From the cell containing the given text, extract its center point as (X, Y) coordinate. 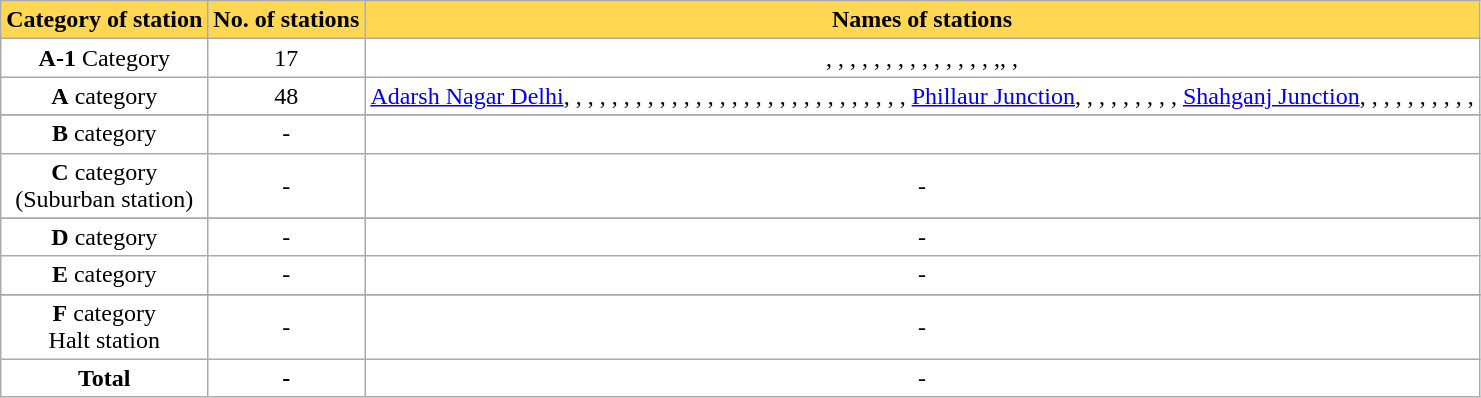
E category (104, 275)
Category of station (104, 20)
B category (104, 134)
Adarsh Nagar Delhi, , , , , , , , , , , , , , , , , , , , , , , , , , , , , Phillaur Junction, , , , , , , , , Shahganj Junction, , , , , , , , , , (922, 96)
F categoryHalt station (104, 326)
No. of stations (286, 20)
C category(Suburban station) (104, 186)
A category (104, 96)
17 (286, 58)
Total (104, 378)
Names of stations (922, 20)
, , , , , , , , , , , , , , ,, , (922, 58)
A-1 Category (104, 58)
D category (104, 237)
48 (286, 96)
